Detect which cell encompasses the target text, then output its [X, Y] center coordinate. 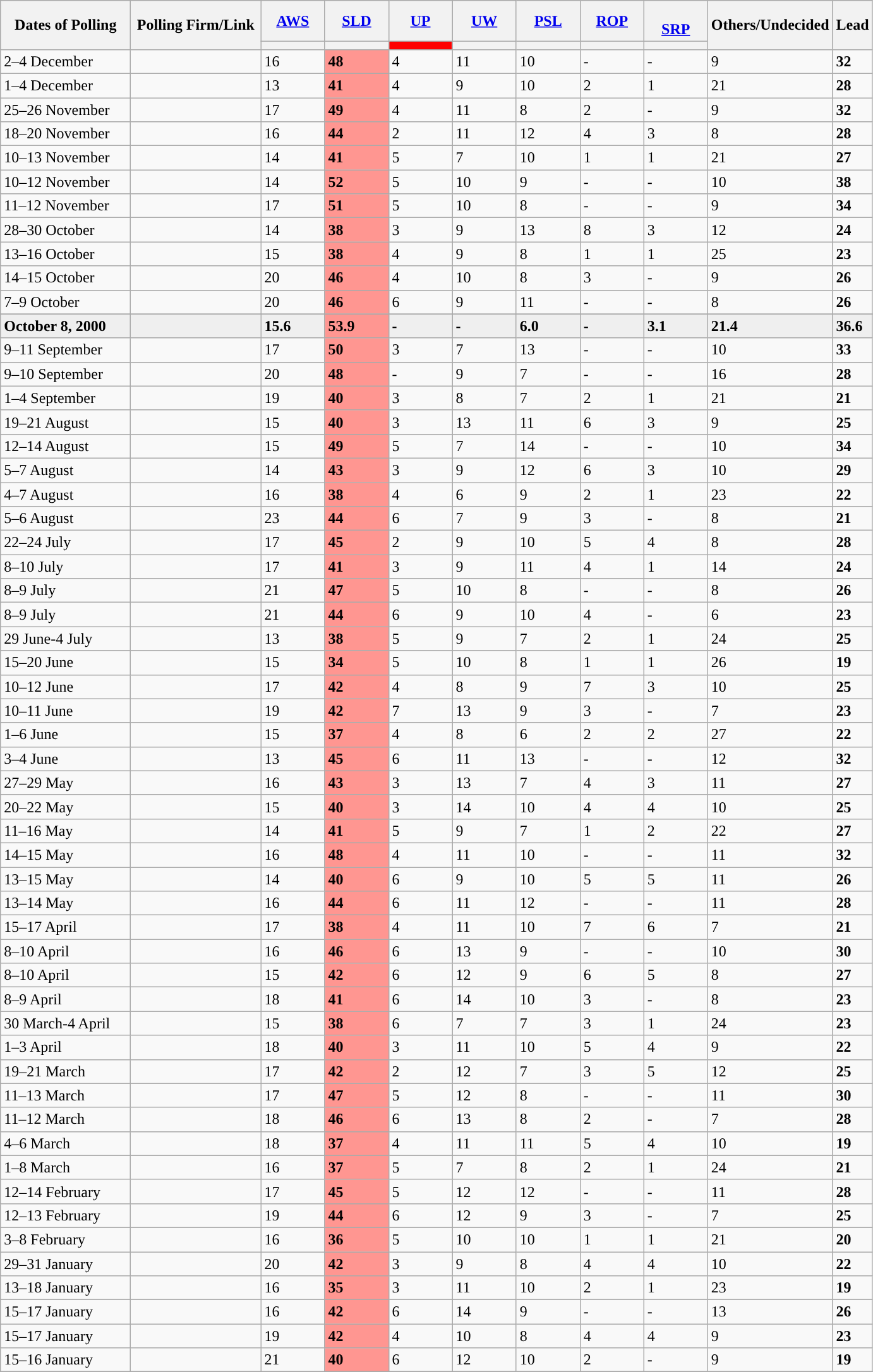
Dates of Polling [66, 25]
3–4 June [66, 759]
AWS [293, 21]
ROP [611, 21]
SLD [356, 21]
33 [853, 350]
PSL [548, 21]
35 [356, 1288]
4–6 March [66, 1143]
2–4 December [66, 61]
19–21 August [66, 422]
13–15 May [66, 879]
29–31 January [66, 1264]
1–4 December [66, 85]
10–12 June [66, 687]
19–21 March [66, 1071]
15–17 April [66, 927]
21.4 [770, 326]
Polling Firm/Link [196, 25]
36.6 [853, 326]
SRP [676, 21]
53.9 [356, 326]
15.6 [293, 326]
12–13 February [66, 1215]
3–8 February [66, 1239]
51 [356, 206]
13–16 October [66, 254]
1–6 June [66, 735]
12–14 February [66, 1191]
1–8 March [66, 1167]
52 [356, 182]
13–14 May [66, 903]
15–20 June [66, 663]
11–12 March [66, 1119]
25–26 November [66, 109]
7–9 October [66, 302]
5–7 August [66, 470]
14–15 May [66, 855]
20–22 May [66, 807]
October 8, 2000 [66, 326]
36 [356, 1239]
13–18 January [66, 1288]
UP [421, 21]
Lead [853, 25]
8–9 April [66, 999]
UW [484, 21]
15–16 January [66, 1360]
29 June-4 July [66, 639]
18–20 November [66, 134]
9–10 September [66, 374]
12–14 August [66, 446]
11–13 March [66, 1095]
30 March-4 April [66, 1023]
9–11 September [66, 350]
10–11 June [66, 711]
6.0 [548, 326]
4–7 August [66, 495]
8–10 July [66, 567]
11–16 May [66, 831]
10–13 November [66, 158]
11–12 November [66, 206]
29 [853, 470]
28–30 October [66, 230]
1–3 April [66, 1047]
Others/Undecided [770, 25]
14–15 October [66, 278]
27–29 May [66, 783]
10–12 November [66, 182]
5–6 August [66, 519]
3.1 [676, 326]
50 [356, 350]
1–4 September [66, 398]
22–24 July [66, 543]
